Scan for the cell matching the given text and deliver its (X, Y) coordinate at center. 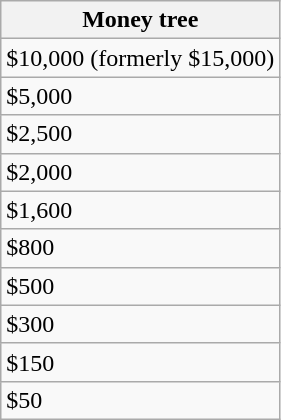
$2,000 (140, 172)
$300 (140, 324)
$50 (140, 400)
Money tree (140, 20)
$500 (140, 286)
$1,600 (140, 210)
$5,000 (140, 96)
$10,000 (formerly $15,000) (140, 58)
$800 (140, 248)
$2,500 (140, 134)
$150 (140, 362)
